Return [X, Y] of the center of cell containing provided text 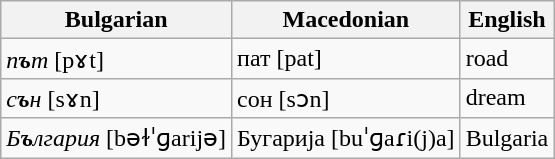
пат [pat] [346, 59]
Bulgaria [507, 138]
road [507, 59]
Бугарија [buˈɡaɾi(j)a] [346, 138]
dream [507, 98]
Macedonian [346, 20]
English [507, 20]
сон [sɔn] [346, 98]
сън [sɤn] [116, 98]
път [pɤt] [116, 59]
България [bəɫˈɡarijə] [116, 138]
Bulgarian [116, 20]
